Return the (x, y) coordinate for the center point of the cell that contains the specified text.  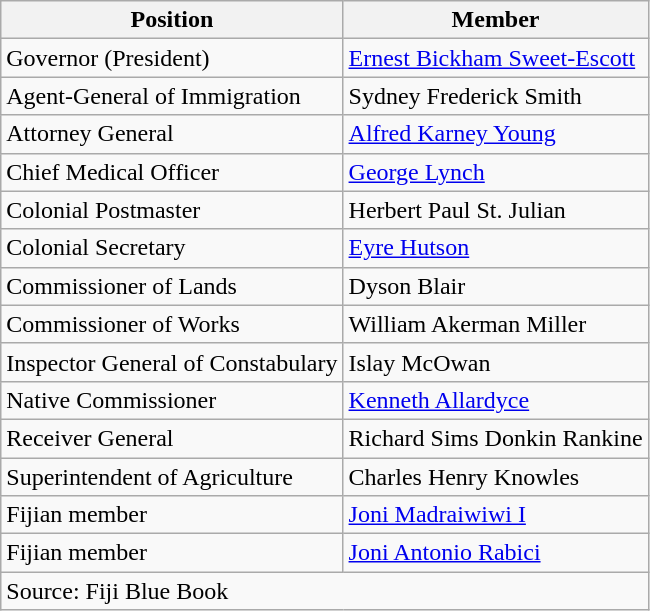
Sydney Frederick Smith (496, 96)
Position (172, 20)
Commissioner of Works (172, 324)
Dyson Blair (496, 286)
Charles Henry Knowles (496, 477)
Agent-General of Immigration (172, 96)
Ernest Bickham Sweet-Escott (496, 58)
Commissioner of Lands (172, 286)
Inspector General of Constabulary (172, 362)
Islay McOwan (496, 362)
Herbert Paul St. Julian (496, 210)
Colonial Secretary (172, 248)
Attorney General (172, 134)
Alfred Karney Young (496, 134)
Colonial Postmaster (172, 210)
Governor (President) (172, 58)
George Lynch (496, 172)
Native Commissioner (172, 400)
Receiver General (172, 438)
Joni Antonio Rabici (496, 553)
Richard Sims Donkin Rankine (496, 438)
Kenneth Allardyce (496, 400)
Source: Fiji Blue Book (324, 591)
Chief Medical Officer (172, 172)
Member (496, 20)
Joni Madraiwiwi I (496, 515)
Superintendent of Agriculture (172, 477)
William Akerman Miller (496, 324)
Eyre Hutson (496, 248)
